Search for the cell housing the specified text and yield its [X, Y] center coordinate. 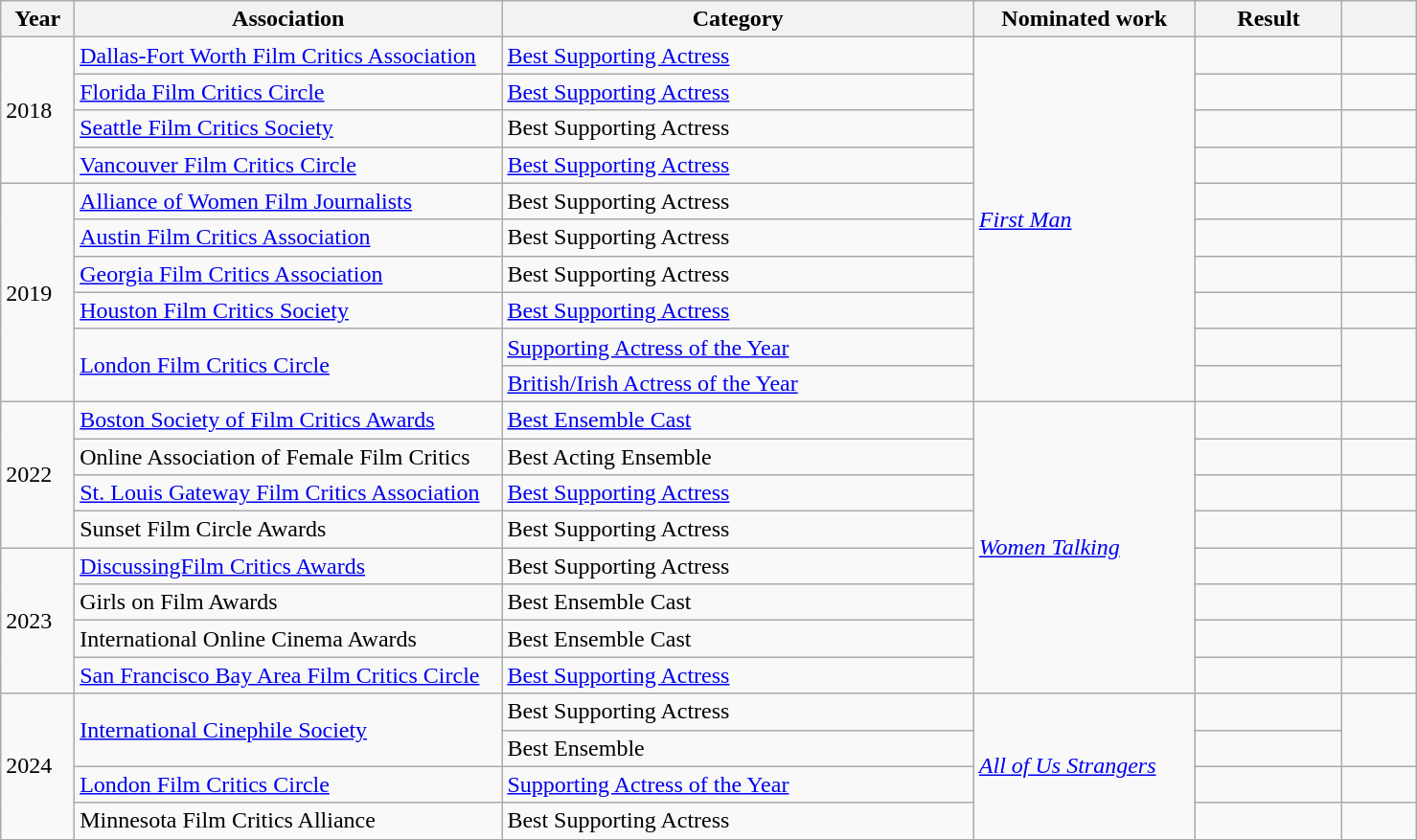
Girls on Film Awards [288, 602]
Women Talking [1085, 547]
Minnesota Film Critics Alliance [288, 821]
2019 [38, 292]
St. Louis Gateway Film Critics Association [288, 493]
DiscussingFilm Critics Awards [288, 566]
Best Acting Ensemble [738, 457]
2023 [38, 621]
All of Us Strangers [1085, 766]
Houston Film Critics Society [288, 310]
2022 [38, 474]
Best Ensemble [738, 748]
Austin Film Critics Association [288, 238]
Boston Society of Film Critics Awards [288, 420]
British/Irish Actress of the Year [738, 383]
Nominated work [1085, 19]
Florida Film Critics Circle [288, 92]
Result [1268, 19]
Category [738, 19]
Seattle Film Critics Society [288, 128]
International Online Cinema Awards [288, 639]
International Cinephile Society [288, 730]
Association [288, 19]
First Man [1085, 220]
Sunset Film Circle Awards [288, 530]
2018 [38, 110]
Year [38, 19]
Alliance of Women Film Journalists [288, 201]
San Francisco Bay Area Film Critics Circle [288, 675]
2024 [38, 766]
Vancouver Film Critics Circle [288, 165]
Dallas-Fort Worth Film Critics Association [288, 56]
Online Association of Female Film Critics [288, 457]
Georgia Film Critics Association [288, 274]
